Output the [x, y] coordinate of the center of the cell containing the given text.  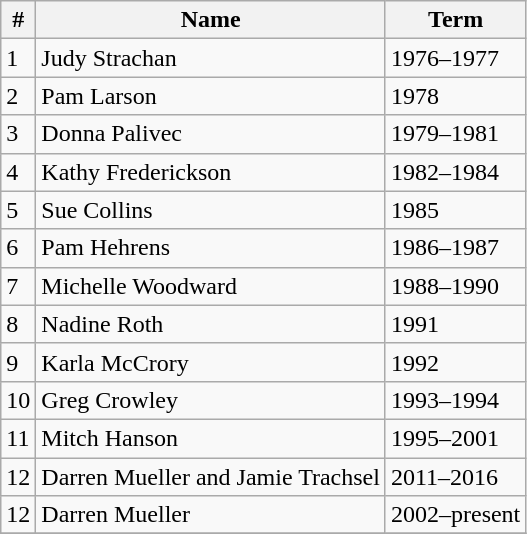
Nadine Roth [211, 324]
Karla McCrory [211, 362]
Judy Strachan [211, 58]
1982–1984 [455, 172]
Mitch Hanson [211, 438]
1988–1990 [455, 286]
1986–1987 [455, 248]
4 [18, 172]
1992 [455, 362]
Darren Mueller and Jamie Trachsel [211, 477]
7 [18, 286]
10 [18, 400]
Term [455, 20]
2002–present [455, 515]
Michelle Woodward [211, 286]
8 [18, 324]
1985 [455, 210]
1978 [455, 96]
Pam Larson [211, 96]
5 [18, 210]
6 [18, 248]
Sue Collins [211, 210]
Kathy Frederickson [211, 172]
2 [18, 96]
Darren Mueller [211, 515]
1979–1981 [455, 134]
2011–2016 [455, 477]
1 [18, 58]
1993–1994 [455, 400]
1976–1977 [455, 58]
Pam Hehrens [211, 248]
1995–2001 [455, 438]
Donna Palivec [211, 134]
9 [18, 362]
3 [18, 134]
Greg Crowley [211, 400]
1991 [455, 324]
# [18, 20]
Name [211, 20]
11 [18, 438]
